Extract the (X, Y) coordinate from the center of the cell holding the provided text.  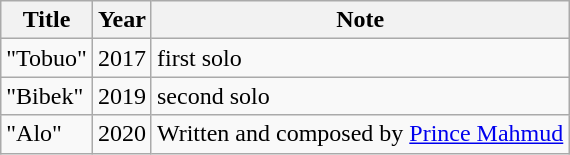
2019 (122, 96)
first solo (360, 58)
Written and composed by Prince Mahmud (360, 134)
"Bibek" (47, 96)
Year (122, 20)
2017 (122, 58)
"Tobuo" (47, 58)
2020 (122, 134)
Title (47, 20)
"Alo" (47, 134)
Note (360, 20)
second solo (360, 96)
